Return the [x, y] coordinate for the center point of the cell that contains the specified text.  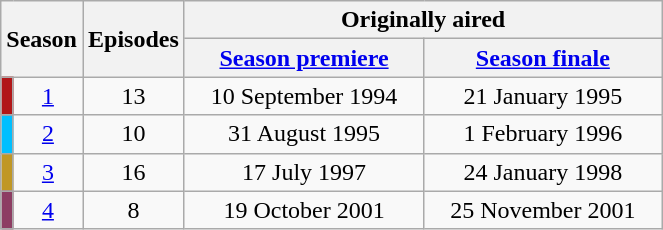
Season [42, 39]
4 [48, 210]
Season premiere [304, 58]
13 [133, 96]
Episodes [133, 39]
2 [48, 134]
10 September 1994 [304, 96]
21 January 1995 [543, 96]
25 November 2001 [543, 210]
24 January 1998 [543, 172]
19 October 2001 [304, 210]
8 [133, 210]
31 August 1995 [304, 134]
3 [48, 172]
17 July 1997 [304, 172]
16 [133, 172]
Season finale [543, 58]
10 [133, 134]
1 February 1996 [543, 134]
Originally aired [423, 20]
1 [48, 96]
